Capture the cell that displays the provided text and extract its [X, Y] central coordinate. 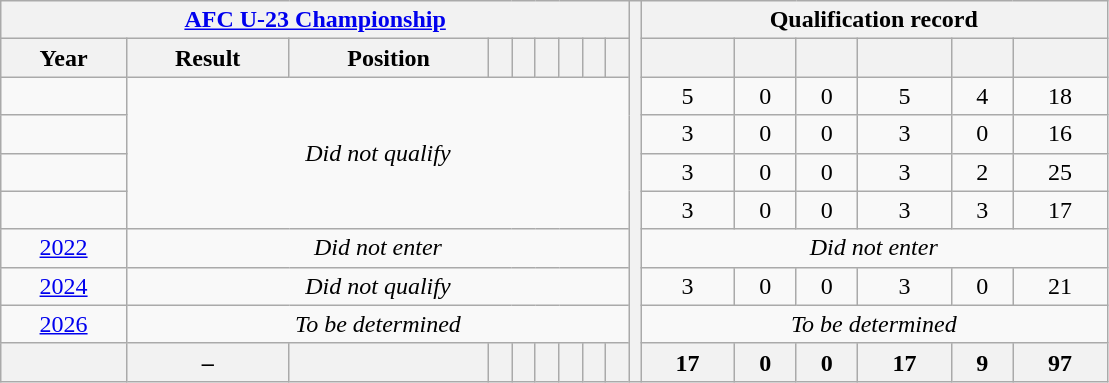
– [208, 362]
97 [1060, 362]
2026 [64, 324]
Result [208, 58]
2022 [64, 248]
AFC U-23 Championship [316, 20]
21 [1060, 286]
16 [1060, 134]
Qualification record [874, 20]
4 [982, 96]
25 [1060, 172]
2 [982, 172]
9 [982, 362]
2024 [64, 286]
18 [1060, 96]
Position [388, 58]
Year [64, 58]
